Return (X, Y) of the center of cell containing provided text 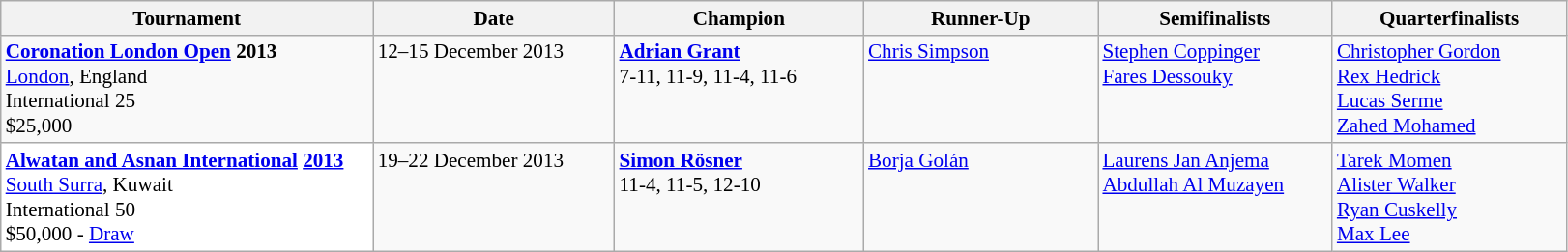
Tournament (188, 17)
Chris Simpson (980, 89)
Borja Golán (980, 197)
Stephen Coppinger Fares Dessouky (1215, 89)
Semifinalists (1215, 17)
Christopher Gordon Rex Hedrick Lucas Serme Zahed Mohamed (1449, 89)
19–22 December 2013 (494, 197)
Coronation London Open 2013 London, EnglandInternational 25$25,000 (188, 89)
Simon Rösner11-4, 11-5, 12-10 (739, 197)
Quarterfinalists (1449, 17)
Alwatan and Asnan International 2013 South Surra, KuwaitInternational 50$50,000 - Draw (188, 197)
Laurens Jan Anjema Abdullah Al Muzayen (1215, 197)
Adrian Grant7-11, 11-9, 11-4, 11-6 (739, 89)
Runner-Up (980, 17)
Champion (739, 17)
Date (494, 17)
Tarek Momen Alister Walker Ryan Cuskelly Max Lee (1449, 197)
12–15 December 2013 (494, 89)
